Search for the cell housing the specified text and yield its (X, Y) center coordinate. 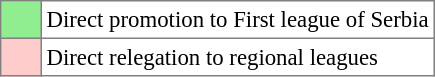
Direct promotion to First league of Serbia (238, 20)
Direct relegation to regional leagues (238, 57)
